Identify which cell holds the provided text, then report its [x, y] central coordinate. 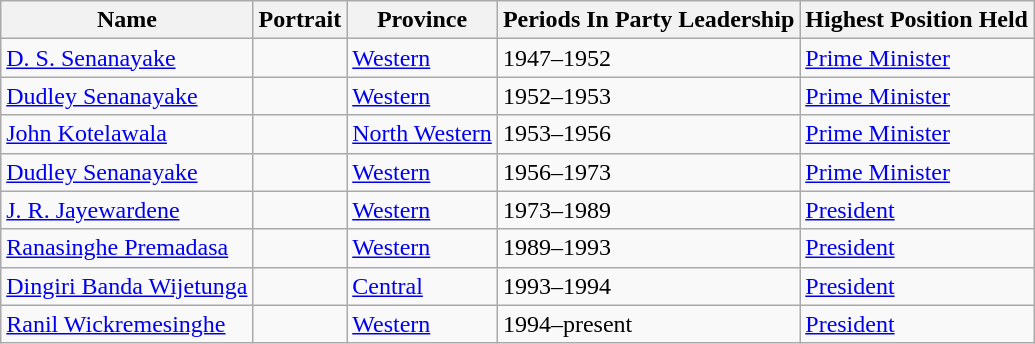
1947–1952 [648, 58]
1952–1953 [648, 96]
1956–1973 [648, 172]
Ranasinghe Premadasa [127, 248]
John Kotelawala [127, 134]
Highest Position Held [917, 20]
North Western [422, 134]
Portrait [300, 20]
Periods In Party Leadership [648, 20]
Central [422, 286]
Dingiri Banda Wijetunga [127, 286]
1953–1956 [648, 134]
J. R. Jayewardene [127, 210]
Province [422, 20]
Name [127, 20]
Ranil Wickremesinghe [127, 324]
1989–1993 [648, 248]
1994–present [648, 324]
1973–1989 [648, 210]
1993–1994 [648, 286]
D. S. Senanayake [127, 58]
